Locate the cell with the specified text and output its (X, Y) center coordinate. 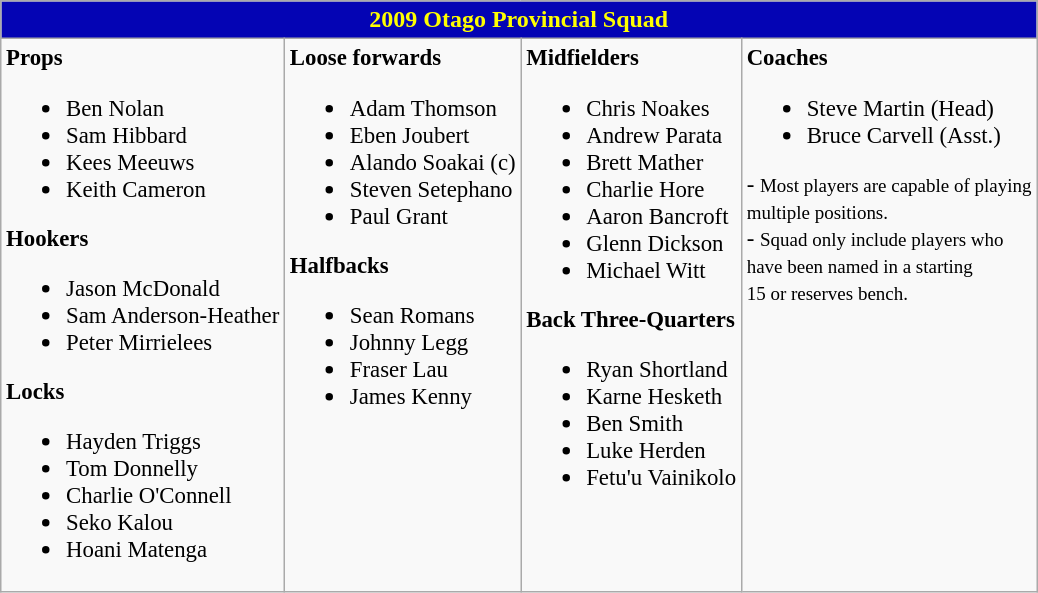
Loose forwardsAdam ThomsonEben JoubertAlando Soakai (c)Steven SetephanoPaul GrantHalfbacksSean RomansJohnny LeggFraser LauJames Kenny (403, 315)
2009 Otago Provincial Squad (519, 20)
